Return [x, y] of the center of cell containing provided text 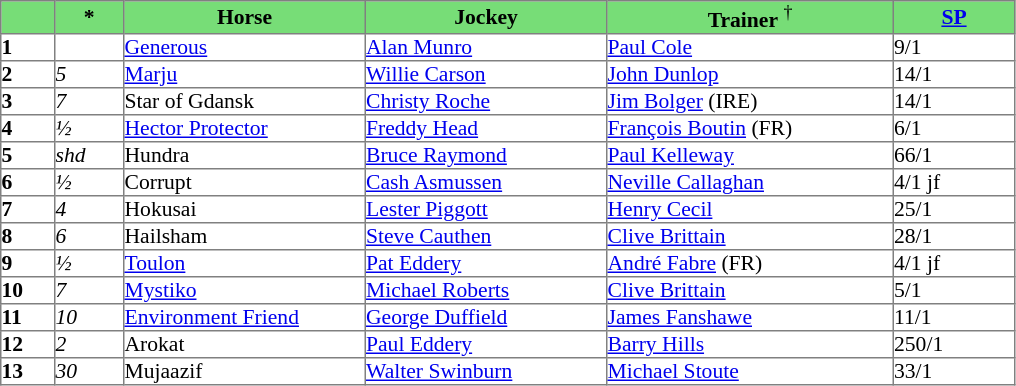
Neville Callaghan [750, 182]
Michael Roberts [486, 290]
Mujaazif [245, 370]
Jim Bolger (IRE) [750, 100]
Freddy Head [486, 128]
Hailsham [245, 236]
Walter Swinburn [486, 370]
André Fabre (FR) [750, 262]
Star of Gdansk [245, 100]
Trainer † [750, 18]
66/1 [954, 154]
5/1 [954, 290]
33/1 [954, 370]
12 [28, 344]
Corrupt [245, 182]
shd [90, 154]
Lester Piggott [486, 208]
Steve Cauthen [486, 236]
Jockey [486, 18]
9 [28, 262]
Hector Protector [245, 128]
1 [28, 46]
Arokat [245, 344]
9/1 [954, 46]
13 [28, 370]
Cash Asmussen [486, 182]
Generous [245, 46]
Bruce Raymond [486, 154]
Hundra [245, 154]
SP [954, 18]
Paul Eddery [486, 344]
Willie Carson [486, 74]
Pat Eddery [486, 262]
Michael Stoute [750, 370]
François Boutin (FR) [750, 128]
8 [28, 236]
Toulon [245, 262]
George Duffield [486, 316]
28/1 [954, 236]
* [90, 18]
John Dunlop [750, 74]
Paul Cole [750, 46]
Mystiko [245, 290]
Horse [245, 18]
Paul Kelleway [750, 154]
11 [28, 316]
Environment Friend [245, 316]
Barry Hills [750, 344]
25/1 [954, 208]
James Fanshawe [750, 316]
Christy Roche [486, 100]
Hokusai [245, 208]
11/1 [954, 316]
Marju [245, 74]
3 [28, 100]
Henry Cecil [750, 208]
Alan Munro [486, 46]
30 [90, 370]
6/1 [954, 128]
250/1 [954, 344]
